Return (x, y) of the center of cell containing provided text 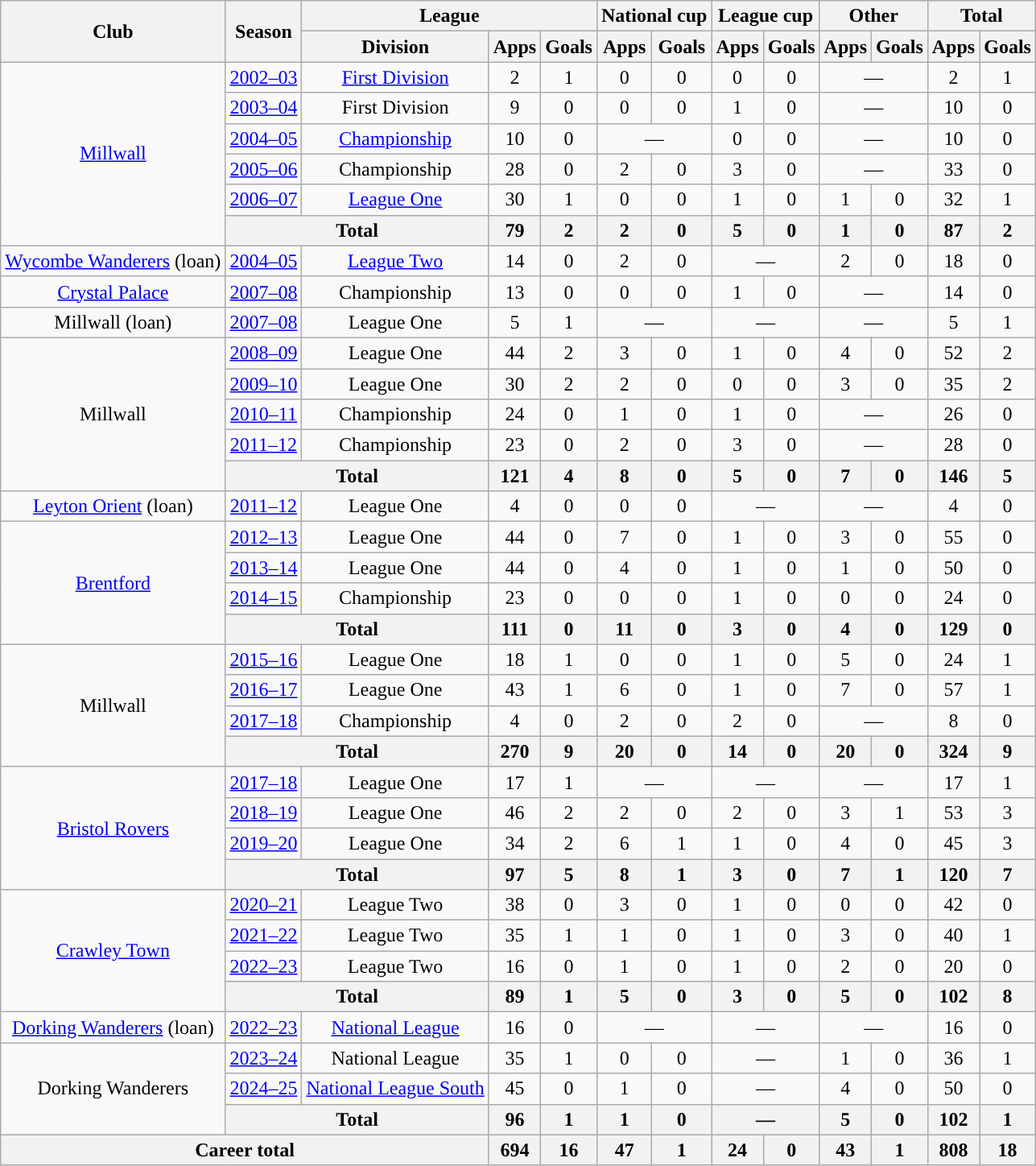
2005–06 (264, 169)
11 (624, 629)
36 (953, 1058)
47 (624, 1150)
Brentford (113, 583)
Crawley Town (113, 951)
57 (953, 690)
National League South (395, 1089)
87 (953, 230)
Dorking Wanderers (113, 1089)
2016–17 (264, 690)
National cup (654, 16)
2002–03 (264, 77)
Crystal Palace (113, 291)
129 (953, 629)
96 (514, 1119)
33 (953, 169)
Division (395, 47)
32 (953, 200)
Season (264, 31)
808 (953, 1150)
2013–14 (264, 568)
2003–04 (264, 108)
2021–22 (264, 936)
2014–15 (264, 598)
55 (953, 537)
46 (514, 812)
2023–24 (264, 1058)
120 (953, 874)
324 (953, 751)
53 (953, 812)
34 (514, 843)
2019–20 (264, 843)
2009–10 (264, 384)
121 (514, 476)
Career total (245, 1150)
52 (953, 353)
40 (953, 936)
Dorking Wanderers (loan) (113, 1027)
2010–11 (264, 415)
146 (953, 476)
Millwall (loan) (113, 322)
2006–07 (264, 200)
League cup (766, 16)
97 (514, 874)
42 (953, 905)
2020–21 (264, 905)
2008–09 (264, 353)
Other (873, 16)
2018–19 (264, 812)
79 (514, 230)
Wycombe Wanderers (loan) (113, 261)
694 (514, 1150)
Club (113, 31)
13 (514, 291)
38 (514, 905)
270 (514, 751)
Leyton Orient (loan) (113, 507)
2012–13 (264, 537)
2024–25 (264, 1089)
Bristol Rovers (113, 828)
26 (953, 415)
2015–16 (264, 659)
League (449, 16)
111 (514, 629)
89 (514, 997)
